Identify which cell holds the provided text, then report its (X, Y) central coordinate. 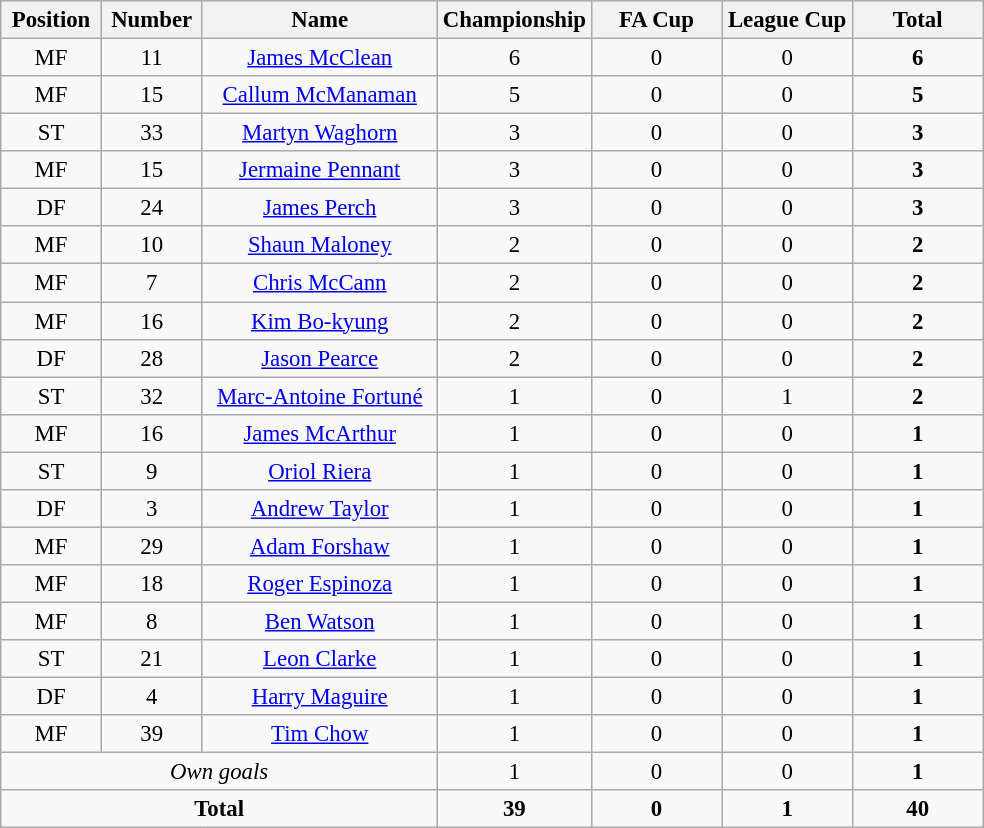
Jason Pearce (320, 358)
4 (152, 697)
Adam Forshaw (320, 546)
Leon Clarke (320, 659)
8 (152, 621)
9 (152, 471)
Ben Watson (320, 621)
32 (152, 396)
Martyn Waghorn (320, 133)
Tim Chow (320, 734)
James Perch (320, 208)
21 (152, 659)
Jermaine Pennant (320, 170)
29 (152, 546)
Chris McCann (320, 283)
Own goals (220, 772)
Championship (515, 20)
League Cup (788, 20)
Number (152, 20)
11 (152, 58)
24 (152, 208)
33 (152, 133)
James McClean (320, 58)
28 (152, 358)
40 (918, 809)
Marc-Antoine Fortuné (320, 396)
Harry Maguire (320, 697)
7 (152, 283)
Position (52, 20)
FA Cup (656, 20)
Callum McManaman (320, 95)
Oriol Riera (320, 471)
Shaun Maloney (320, 245)
James McArthur (320, 433)
Andrew Taylor (320, 509)
18 (152, 584)
Kim Bo-kyung (320, 321)
10 (152, 245)
Name (320, 20)
Roger Espinoza (320, 584)
